Extract the (X, Y) coordinate from the center of the cell holding the provided text.  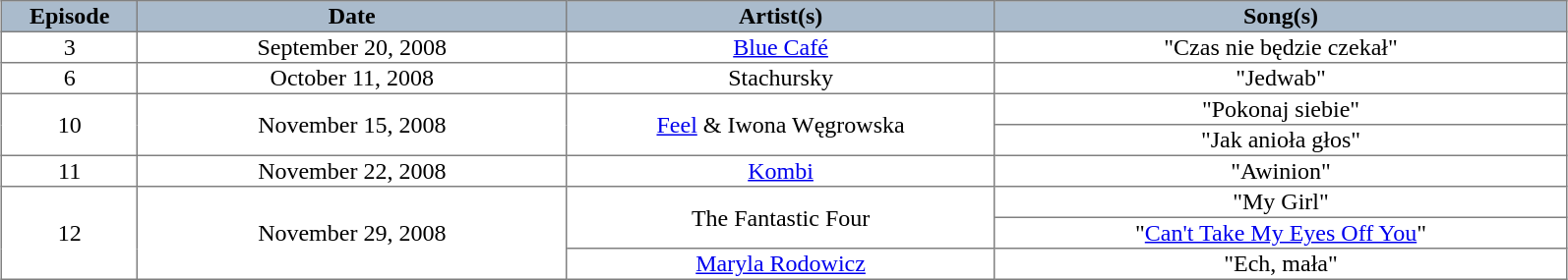
11 (69, 171)
October 11, 2008 (352, 79)
The Fantastic Four (781, 218)
Maryla Rodowicz (781, 264)
"Jak anioła głos" (1281, 140)
Blue Café (781, 47)
Episode (69, 17)
"Jedwab" (1281, 79)
Feel & Iwona Węgrowska (781, 124)
12 (69, 233)
Date (352, 17)
6 (69, 79)
September 20, 2008 (352, 47)
10 (69, 124)
Song(s) (1281, 17)
November 29, 2008 (352, 233)
"My Girl" (1281, 202)
"Ech, mała" (1281, 264)
November 22, 2008 (352, 171)
"Pokonaj siebie" (1281, 109)
"Awinion" (1281, 171)
"Can't Take My Eyes Off You" (1281, 233)
3 (69, 47)
Artist(s) (781, 17)
November 15, 2008 (352, 124)
Stachursky (781, 79)
Kombi (781, 171)
"Czas nie będzie czekał" (1281, 47)
